Identify which cell holds the provided text, then report its [x, y] central coordinate. 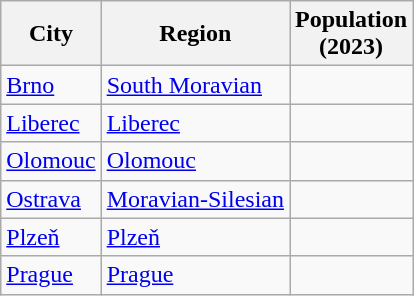
Population(2023) [352, 34]
Moravian-Silesian [195, 199]
South Moravian [195, 85]
Brno [51, 85]
City [51, 34]
Region [195, 34]
Ostrava [51, 199]
